Determine the (X, Y) coordinate at the center of the cell enclosing the given text.  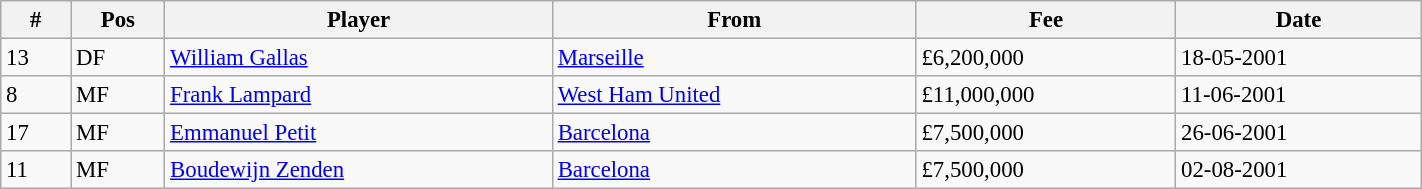
# (36, 20)
DF (118, 58)
18-05-2001 (1298, 58)
11-06-2001 (1298, 95)
02-08-2001 (1298, 170)
£6,200,000 (1046, 58)
8 (36, 95)
Player (359, 20)
13 (36, 58)
William Gallas (359, 58)
From (734, 20)
Date (1298, 20)
26-06-2001 (1298, 133)
Emmanuel Petit (359, 133)
11 (36, 170)
Pos (118, 20)
Frank Lampard (359, 95)
Fee (1046, 20)
17 (36, 133)
Boudewijn Zenden (359, 170)
Marseille (734, 58)
£11,000,000 (1046, 95)
West Ham United (734, 95)
